For the text-containing cell, return its midpoint in (X, Y) coordinate format. 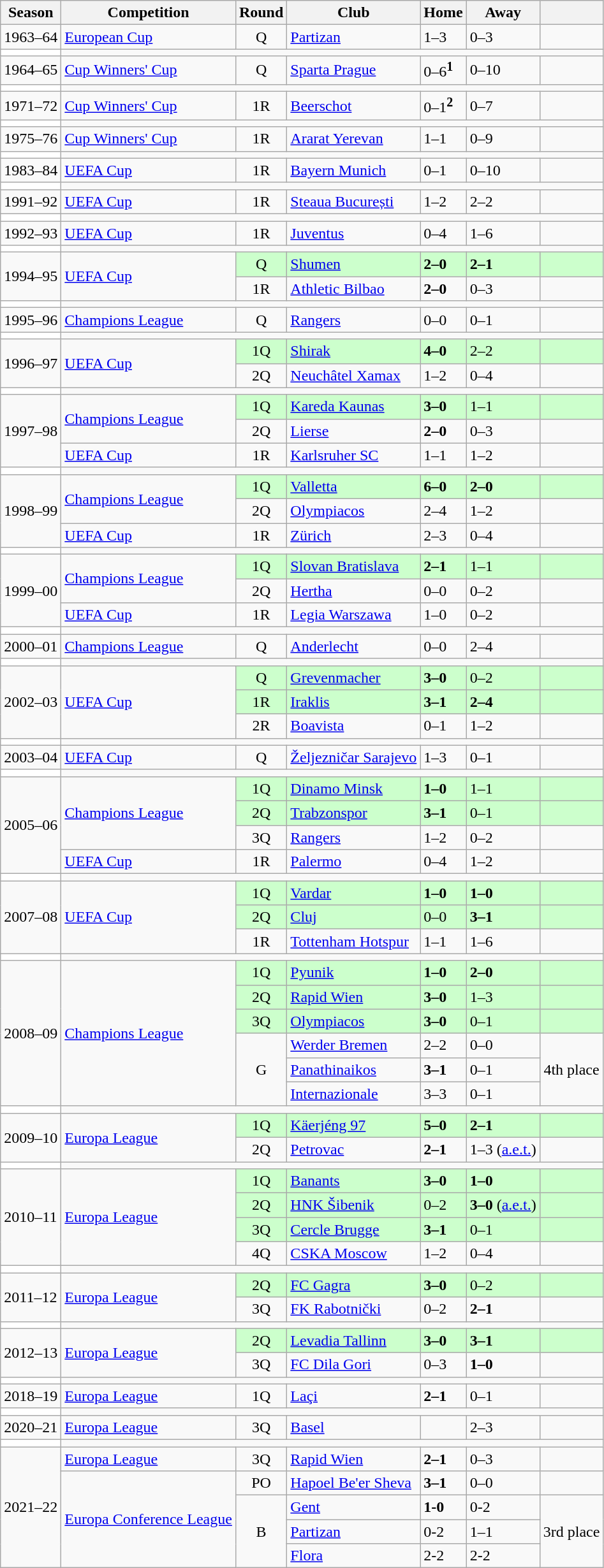
1992–93 (31, 233)
2R (261, 726)
2020–21 (31, 1427)
2012–13 (31, 1353)
Dinamo Minsk (353, 788)
1995–96 (31, 320)
1999–00 (31, 591)
Cluj (353, 917)
Petrovac (353, 1149)
Banants (353, 1181)
6–0 (443, 486)
1963–64 (31, 37)
Kareda Kaunas (353, 407)
4Q (261, 1254)
0–7 (503, 106)
Legia Warszawa (353, 615)
Valletta (353, 486)
Shirak (353, 351)
Athletic Bilbao (353, 289)
Anderlecht (353, 646)
Bayern Munich (353, 170)
Pyunik (353, 973)
1997–98 (31, 431)
1-0 (443, 1507)
HNK Šibenik (353, 1205)
Steaua București (353, 201)
0–12 (443, 106)
Trabzonspor (353, 813)
1991–92 (31, 201)
Boavista (353, 726)
1983–84 (31, 170)
Hapoel Be'er Sheva (353, 1483)
Club (353, 13)
2007–08 (31, 917)
3–0 (a.e.t.) (503, 1205)
Käerjéng 97 (353, 1125)
1975–76 (31, 139)
Flora (353, 1556)
Beerschot (353, 106)
1998–99 (31, 511)
PO (261, 1483)
Panathinaikos (353, 1070)
Sparta Prague (353, 70)
Palermo (353, 862)
Basel (353, 1427)
2002–03 (31, 702)
1964–65 (31, 70)
1994–95 (31, 277)
Juventus (353, 233)
2010–11 (31, 1217)
Karlsruher SC (353, 455)
Shumen (353, 265)
3–3 (443, 1094)
2008–09 (31, 1033)
B (261, 1532)
Vardar (353, 893)
Iraklis (353, 702)
0–9 (503, 139)
FK Rabotnički (353, 1309)
Slovan Bratislava (353, 567)
3rd place (571, 1532)
2000–01 (31, 646)
2005–06 (31, 825)
1–3 (a.e.t.) (503, 1149)
4th place (571, 1070)
Season (31, 13)
Away (503, 13)
European Cup (149, 37)
Lierse (353, 431)
FC Dila Gori (353, 1365)
1996–97 (31, 363)
G (261, 1070)
2018–19 (31, 1396)
1971–72 (31, 106)
FC Gagra (353, 1285)
Levadia Tallinn (353, 1340)
Competition (149, 13)
Tottenham Hotspur (353, 941)
4–0 (443, 351)
2009–10 (31, 1137)
2021–22 (31, 1507)
5–0 (443, 1125)
2003–04 (31, 757)
Hertha (353, 591)
Laçi (353, 1396)
Neuchâtel Xamax (353, 375)
Round (261, 13)
Werder Bremen (353, 1045)
Gent (353, 1507)
Ararat Yerevan (353, 139)
2011–12 (31, 1297)
CSKA Moscow (353, 1254)
0–61 (443, 70)
Zürich (353, 535)
Home (443, 13)
Europa Conference League (149, 1520)
Internazionale (353, 1094)
Grevenmacher (353, 678)
Cercle Brugge (353, 1230)
Željezničar Sarajevo (353, 757)
